Return the [X, Y] coordinate for the center point of the cell that contains the specified text.  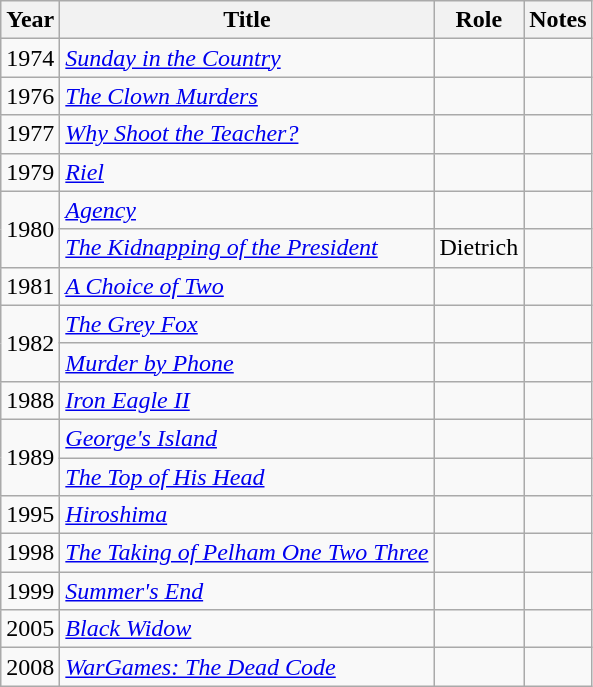
1989 [30, 457]
Hiroshima [247, 515]
2008 [30, 667]
The Top of His Head [247, 477]
1976 [30, 96]
1995 [30, 515]
1980 [30, 229]
Murder by Phone [247, 362]
George's Island [247, 438]
The Kidnapping of the President [247, 248]
2005 [30, 629]
1982 [30, 343]
Black Widow [247, 629]
Title [247, 20]
1988 [30, 400]
A Choice of Two [247, 286]
1998 [30, 553]
1974 [30, 58]
Year [30, 20]
Notes [558, 20]
The Taking of Pelham One Two Three [247, 553]
1977 [30, 134]
WarGames: The Dead Code [247, 667]
Riel [247, 172]
1979 [30, 172]
Dietrich [479, 248]
Iron Eagle II [247, 400]
Sunday in the Country [247, 58]
Summer's End [247, 591]
1999 [30, 591]
Role [479, 20]
The Clown Murders [247, 96]
Why Shoot the Teacher? [247, 134]
Agency [247, 210]
1981 [30, 286]
The Grey Fox [247, 324]
